Scan for the cell matching the given text and deliver its (X, Y) coordinate at center. 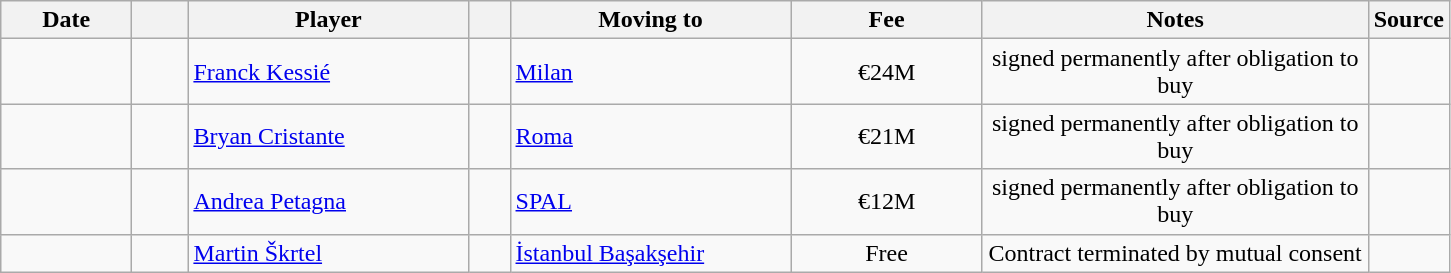
Player (328, 20)
İstanbul Başakşehir (650, 253)
Notes (1175, 20)
Fee (886, 20)
Source (1408, 20)
€12M (886, 202)
Free (886, 253)
Moving to (650, 20)
Date (66, 20)
Martin Škrtel (328, 253)
Contract terminated by mutual consent (1175, 253)
Franck Kessié (328, 72)
Bryan Cristante (328, 136)
€24M (886, 72)
Milan (650, 72)
SPAL (650, 202)
€21M (886, 136)
Andrea Petagna (328, 202)
Roma (650, 136)
